Provide the (X, Y) coordinate of the cell's center where the given text is located.  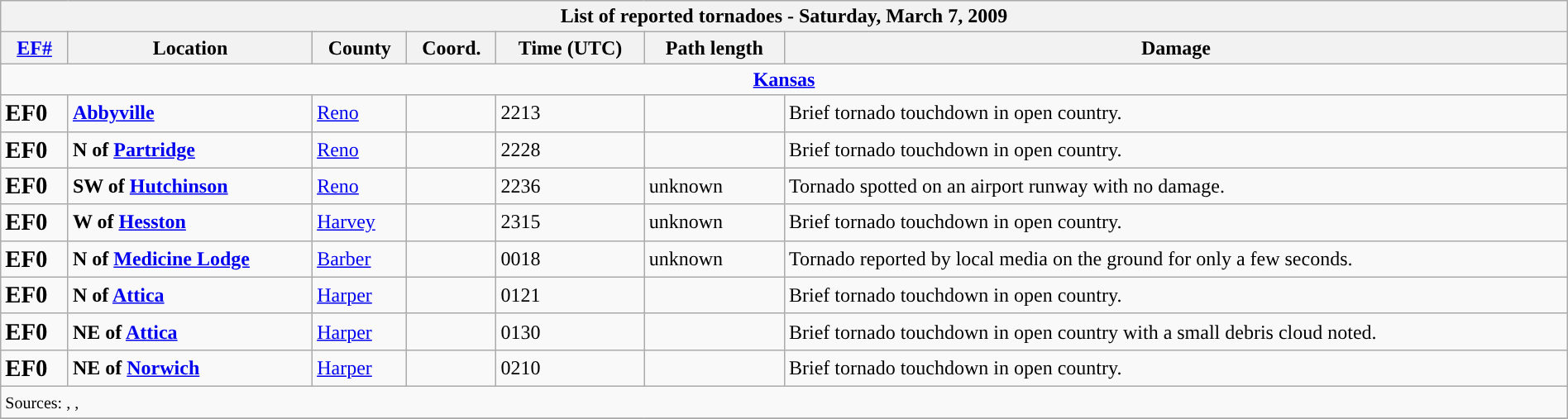
2236 (571, 186)
Damage (1176, 48)
Coord. (452, 48)
Harvey (360, 222)
N of Attica (190, 295)
Abbyville (190, 113)
County (360, 48)
0018 (571, 259)
Location (190, 48)
2213 (571, 113)
W of Hesston (190, 222)
Tornado spotted on an airport runway with no damage. (1176, 186)
2315 (571, 222)
EF# (35, 48)
Brief tornado touchdown in open country with a small debris cloud noted. (1176, 331)
SW of Hutchinson (190, 186)
Sources: , , (784, 402)
Barber (360, 259)
N of Medicine Lodge (190, 259)
NE of Attica (190, 331)
Time (UTC) (571, 48)
Path length (715, 48)
0130 (571, 331)
NE of Norwich (190, 368)
0210 (571, 368)
Tornado reported by local media on the ground for only a few seconds. (1176, 259)
Kansas (784, 79)
0121 (571, 295)
List of reported tornadoes - Saturday, March 7, 2009 (784, 17)
N of Partridge (190, 150)
2228 (571, 150)
